Locate the cell with the specified text and output its (x, y) center coordinate. 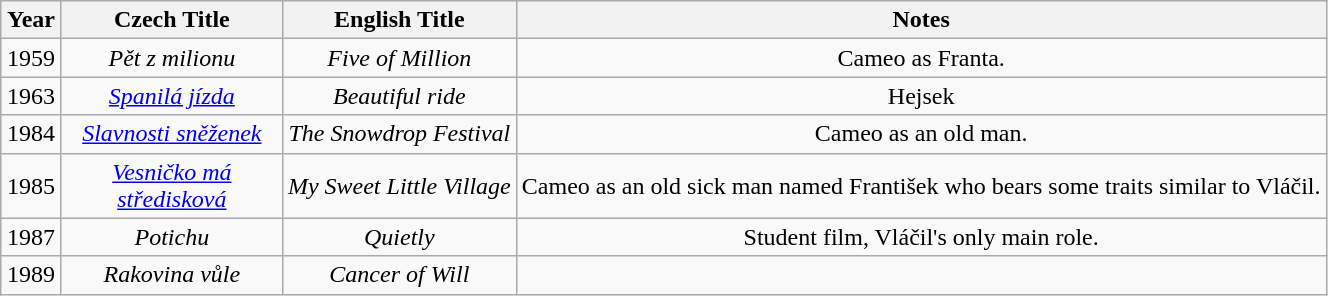
Czech Title (172, 20)
1984 (32, 134)
Notes (921, 20)
Cancer of Will (399, 275)
The Snowdrop Festival (399, 134)
Vesničko má středisková (172, 186)
1989 (32, 275)
1985 (32, 186)
Quietly (399, 237)
Slavnosti sněženek (172, 134)
Beautiful ride (399, 96)
Five of Million (399, 58)
Potichu (172, 237)
Year (32, 20)
1963 (32, 96)
Hejsek (921, 96)
Cameo as an old man. (921, 134)
1987 (32, 237)
1959 (32, 58)
My Sweet Little Village (399, 186)
Student film, Vláčil's only main role. (921, 237)
Spanilá jízda (172, 96)
Cameo as an old sick man named František who bears some traits similar to Vláčil. (921, 186)
English Title (399, 20)
Pět z milionu (172, 58)
Cameo as Franta. (921, 58)
Rakovina vůle (172, 275)
